Detect which cell encompasses the target text, then output its [x, y] center coordinate. 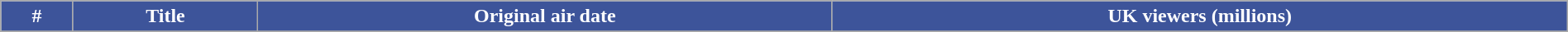
Title [165, 16]
Original air date [544, 16]
# [37, 16]
UK viewers (millions) [1199, 16]
